Identify which cell holds the provided text, then report its (x, y) central coordinate. 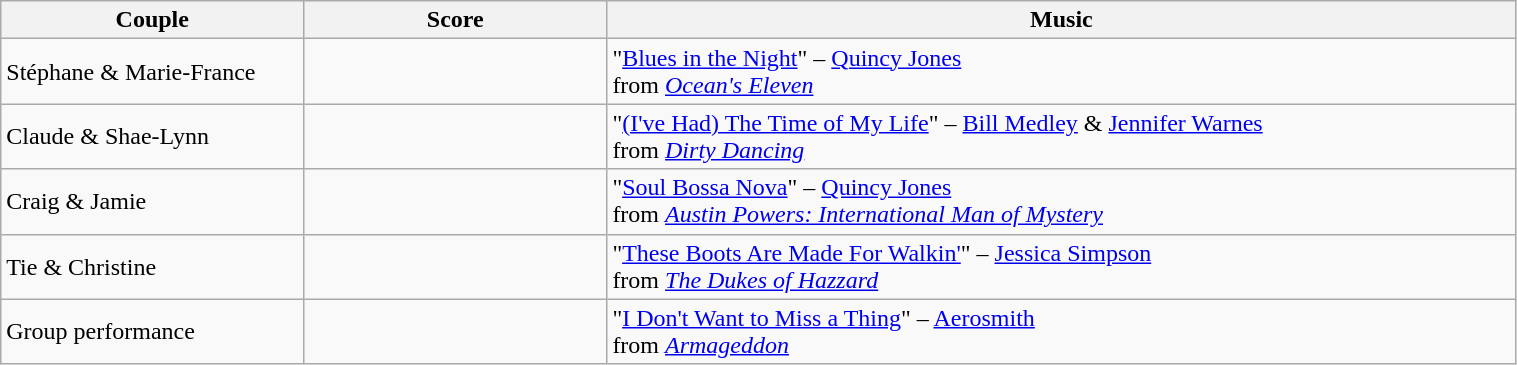
Couple (152, 20)
"(I've Had) The Time of My Life" – Bill Medley & Jennifer Warnesfrom Dirty Dancing (1062, 136)
"I Don't Want to Miss a Thing" – Aerosmithfrom Armageddon (1062, 332)
Craig & Jamie (152, 202)
Score (456, 20)
Claude & Shae-Lynn (152, 136)
"Soul Bossa Nova" – Quincy Jonesfrom Austin Powers: International Man of Mystery (1062, 202)
"Blues in the Night" – Quincy Jonesfrom Ocean's Eleven (1062, 72)
Stéphane & Marie-France (152, 72)
Tie & Christine (152, 266)
Music (1062, 20)
"These Boots Are Made For Walkin'" – Jessica Simpsonfrom The Dukes of Hazzard (1062, 266)
Group performance (152, 332)
